From the cell containing the given text, extract its center point as [X, Y] coordinate. 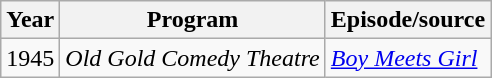
Old Gold Comedy Theatre [192, 58]
Program [192, 20]
Episode/source [408, 20]
Year [30, 20]
Boy Meets Girl [408, 58]
1945 [30, 58]
